Locate the cell with the specified text and output its [x, y] center coordinate. 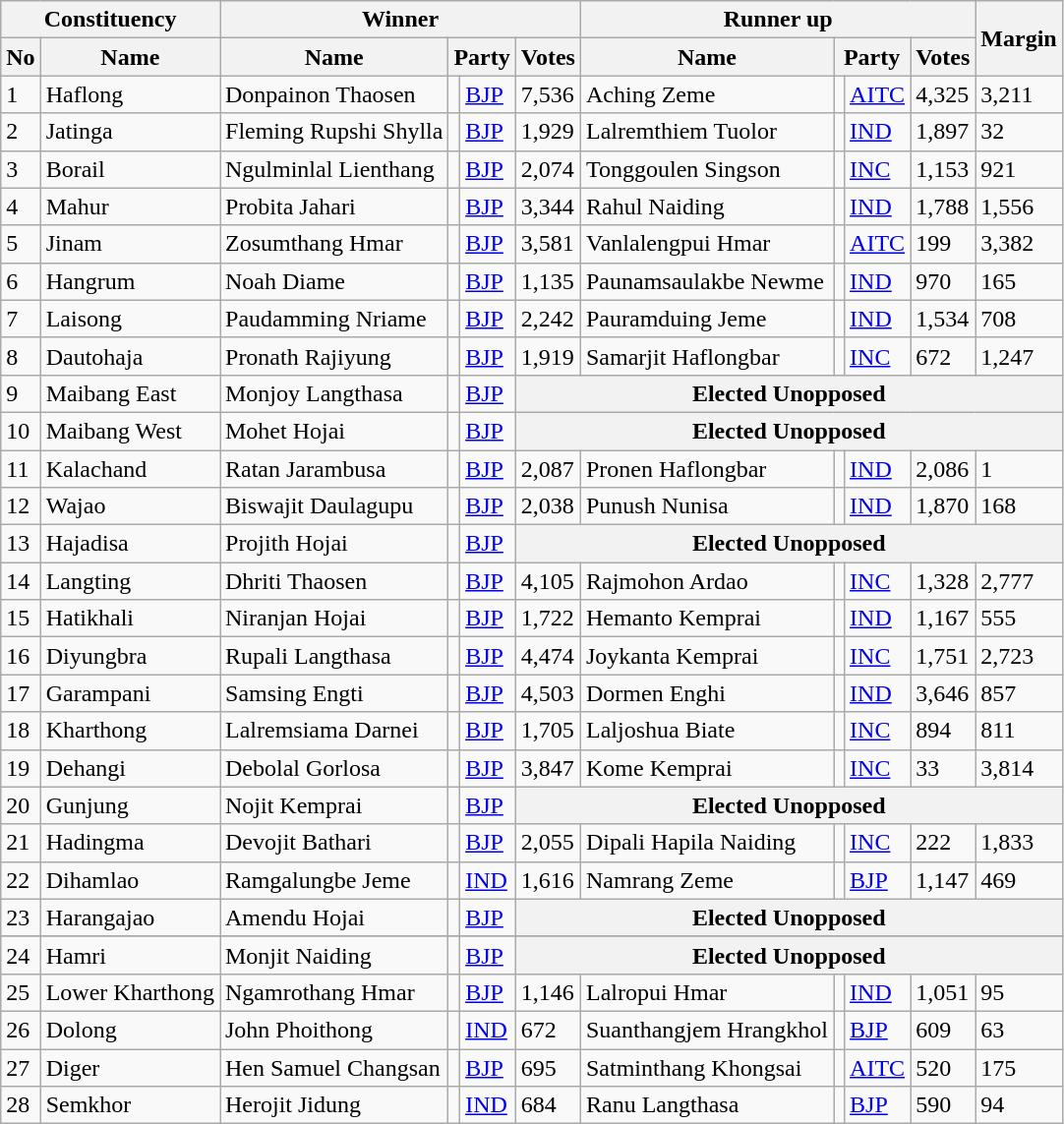
2,074 [548, 169]
175 [1019, 1067]
Garampani [130, 693]
Paunamsaulakbe Newme [706, 281]
26 [21, 1030]
2,055 [548, 843]
222 [943, 843]
Monjit Naiding [334, 955]
1,556 [1019, 207]
1,051 [943, 992]
Hadingma [130, 843]
John Phoithong [334, 1030]
Maibang West [130, 431]
970 [943, 281]
1,870 [943, 506]
1,722 [548, 619]
25 [21, 992]
Wajao [130, 506]
3,581 [548, 244]
Winner [401, 20]
Rupali Langthasa [334, 656]
Zosumthang Hmar [334, 244]
2 [21, 132]
2,723 [1019, 656]
Dolong [130, 1030]
Lalremthiem Tuolor [706, 132]
1,167 [943, 619]
1,147 [943, 880]
Suanthangjem Hrangkhol [706, 1030]
Haflong [130, 94]
1,135 [548, 281]
Dormen Enghi [706, 693]
24 [21, 955]
Kalachand [130, 469]
8 [21, 356]
1,929 [548, 132]
4,325 [943, 94]
Hangrum [130, 281]
94 [1019, 1105]
Margin [1019, 38]
3 [21, 169]
12 [21, 506]
1,705 [548, 731]
684 [548, 1105]
Nojit Kemprai [334, 805]
1,328 [943, 581]
555 [1019, 619]
811 [1019, 731]
Dhriti Thaosen [334, 581]
Ramgalungbe Jeme [334, 880]
Vanlalengpui Hmar [706, 244]
Pronath Rajiyung [334, 356]
19 [21, 768]
Projith Hojai [334, 544]
3,814 [1019, 768]
15 [21, 619]
6 [21, 281]
Kharthong [130, 731]
Semkhor [130, 1105]
199 [943, 244]
708 [1019, 319]
2,777 [1019, 581]
1,616 [548, 880]
609 [943, 1030]
Joykanta Kemprai [706, 656]
3,646 [943, 693]
33 [943, 768]
Herojit Jidung [334, 1105]
921 [1019, 169]
3,211 [1019, 94]
Ngamrothang Hmar [334, 992]
Gunjung [130, 805]
13 [21, 544]
1,534 [943, 319]
17 [21, 693]
5 [21, 244]
95 [1019, 992]
Runner up [777, 20]
Paudamming Nriame [334, 319]
1,788 [943, 207]
168 [1019, 506]
Probita Jahari [334, 207]
Samarjit Haflongbar [706, 356]
Dehangi [130, 768]
4,503 [548, 693]
Lalremsiama Darnei [334, 731]
Laljoshua Biate [706, 731]
4,474 [548, 656]
Rajmohon Ardao [706, 581]
Namrang Zeme [706, 880]
Biswajit Daulagupu [334, 506]
10 [21, 431]
Hamri [130, 955]
20 [21, 805]
Amendu Hojai [334, 917]
894 [943, 731]
16 [21, 656]
Debolal Gorlosa [334, 768]
Borail [130, 169]
3,344 [548, 207]
7 [21, 319]
Diger [130, 1067]
Mohet Hojai [334, 431]
3,382 [1019, 244]
Lower Kharthong [130, 992]
4,105 [548, 581]
Maibang East [130, 393]
520 [943, 1067]
Ranu Langthasa [706, 1105]
23 [21, 917]
1,153 [943, 169]
Monjoy Langthasa [334, 393]
22 [21, 880]
857 [1019, 693]
165 [1019, 281]
1,919 [548, 356]
1,833 [1019, 843]
27 [21, 1067]
1,751 [943, 656]
2,086 [943, 469]
Noah Diame [334, 281]
2,242 [548, 319]
Diyungbra [130, 656]
Tonggoulen Singson [706, 169]
1,247 [1019, 356]
9 [21, 393]
Niranjan Hojai [334, 619]
Dipali Hapila Naiding [706, 843]
11 [21, 469]
Mahur [130, 207]
63 [1019, 1030]
Constituency [110, 20]
Lalropui Hmar [706, 992]
No [21, 57]
4 [21, 207]
Devojit Bathari [334, 843]
695 [548, 1067]
14 [21, 581]
Langting [130, 581]
Dautohaja [130, 356]
Fleming Rupshi Shylla [334, 132]
Donpainon Thaosen [334, 94]
2,038 [548, 506]
Ratan Jarambusa [334, 469]
Jinam [130, 244]
Samsing Engti [334, 693]
469 [1019, 880]
Dihamlao [130, 880]
2,087 [548, 469]
Jatinga [130, 132]
Hemanto Kemprai [706, 619]
Aching Zeme [706, 94]
Hen Samuel Changsan [334, 1067]
Hatikhali [130, 619]
Satminthang Khongsai [706, 1067]
Pauramduing Jeme [706, 319]
32 [1019, 132]
18 [21, 731]
Rahul Naiding [706, 207]
21 [21, 843]
Kome Kemprai [706, 768]
Ngulminlal Lienthang [334, 169]
Harangajao [130, 917]
590 [943, 1105]
1,897 [943, 132]
28 [21, 1105]
7,536 [548, 94]
Pronen Haflongbar [706, 469]
3,847 [548, 768]
Hajadisa [130, 544]
Punush Nunisa [706, 506]
1,146 [548, 992]
Laisong [130, 319]
